Locate the cell with the specified text and output its [X, Y] center coordinate. 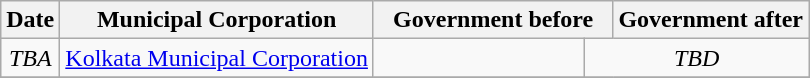
TBA [30, 58]
Kolkata Municipal Corporation [217, 58]
Government after [711, 20]
TBD [697, 58]
Municipal Corporation [217, 20]
Government before [492, 20]
Date [30, 20]
